From the cell containing the given text, extract its center point as (x, y) coordinate. 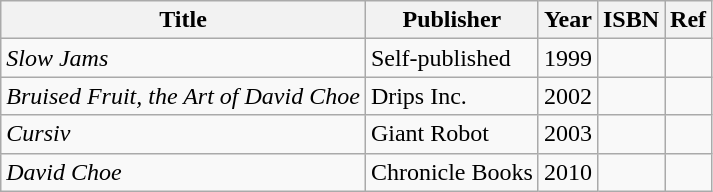
Publisher (452, 20)
2002 (568, 96)
Bruised Fruit, the Art of David Choe (184, 96)
David Choe (184, 172)
Giant Robot (452, 134)
Cursiv (184, 134)
2010 (568, 172)
2003 (568, 134)
Ref (688, 20)
Chronicle Books (452, 172)
1999 (568, 58)
Drips Inc. (452, 96)
Year (568, 20)
ISBN (630, 20)
Slow Jams (184, 58)
Title (184, 20)
Self-published (452, 58)
